Return the [x, y] coordinate for the center point of the cell that contains the specified text.  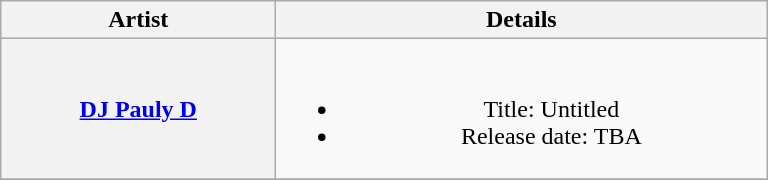
Title: UntitledRelease date: TBA [522, 109]
Details [522, 20]
DJ Pauly D [138, 109]
Artist [138, 20]
